Extract the (X, Y) coordinate from the center of the cell holding the provided text.  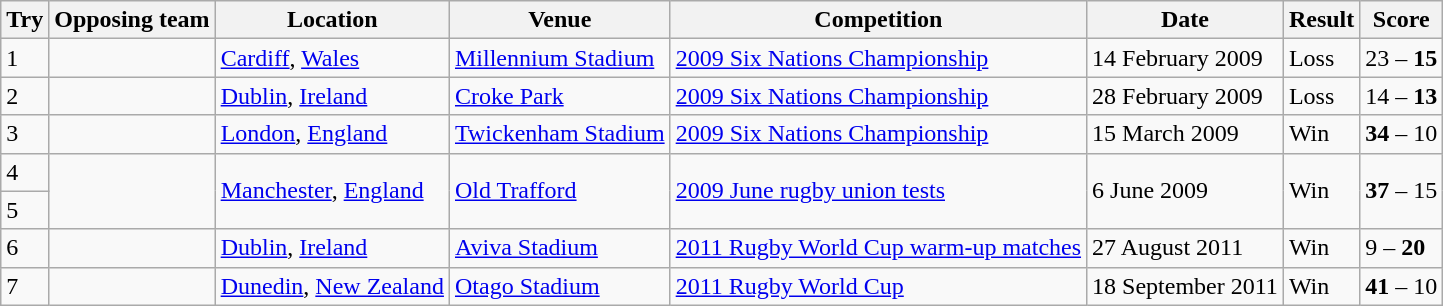
34 – 10 (1402, 134)
7 (25, 286)
18 September 2011 (1186, 286)
37 – 15 (1402, 191)
2011 Rugby World Cup (878, 286)
Old Trafford (560, 191)
2 (25, 96)
6 June 2009 (1186, 191)
27 August 2011 (1186, 248)
Aviva Stadium (560, 248)
9 – 20 (1402, 248)
14 February 2009 (1186, 58)
Otago Stadium (560, 286)
23 – 15 (1402, 58)
London, England (332, 134)
2011 Rugby World Cup warm-up matches (878, 248)
4 (25, 172)
Twickenham Stadium (560, 134)
Try (25, 20)
Date (1186, 20)
Cardiff, Wales (332, 58)
Venue (560, 20)
Croke Park (560, 96)
1 (25, 58)
Location (332, 20)
Result (1321, 20)
Dunedin, New Zealand (332, 286)
Competition (878, 20)
6 (25, 248)
14 – 13 (1402, 96)
15 March 2009 (1186, 134)
Score (1402, 20)
2009 June rugby union tests (878, 191)
Manchester, England (332, 191)
5 (25, 210)
Millennium Stadium (560, 58)
28 February 2009 (1186, 96)
41 – 10 (1402, 286)
3 (25, 134)
Opposing team (132, 20)
